For the text-containing cell, return its midpoint in [x, y] coordinate format. 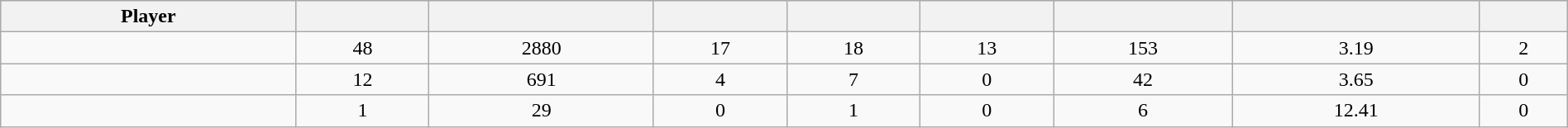
29 [541, 111]
12 [362, 79]
3.65 [1356, 79]
12.41 [1356, 111]
Player [149, 17]
2880 [541, 48]
2 [1523, 48]
7 [853, 79]
691 [541, 79]
17 [719, 48]
18 [853, 48]
3.19 [1356, 48]
153 [1143, 48]
13 [987, 48]
48 [362, 48]
4 [719, 79]
6 [1143, 111]
42 [1143, 79]
